Scan for the cell matching the given text and deliver its [x, y] coordinate at center. 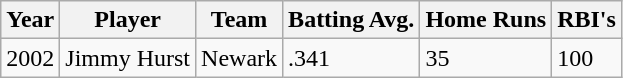
Home Runs [486, 20]
Year [30, 20]
RBI's [587, 20]
Newark [240, 58]
Team [240, 20]
Jimmy Hurst [128, 58]
2002 [30, 58]
.341 [352, 58]
100 [587, 58]
Batting Avg. [352, 20]
35 [486, 58]
Player [128, 20]
